Pinpoint the cell where the given text exists, returning its [x, y] midpoint coordinate. 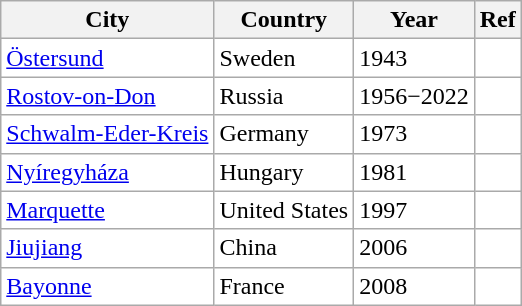
France [284, 286]
China [284, 248]
Hungary [284, 172]
Schwalm-Eder-Kreis [108, 134]
Russia [284, 96]
Ref [498, 20]
Jiujiang [108, 248]
Germany [284, 134]
Rostov-on-Don [108, 96]
1973 [414, 134]
Sweden [284, 58]
United States [284, 210]
2008 [414, 286]
1956−2022 [414, 96]
City [108, 20]
Country [284, 20]
Nyíregyháza [108, 172]
Marquette [108, 210]
2006 [414, 248]
Östersund [108, 58]
Bayonne [108, 286]
1997 [414, 210]
1943 [414, 58]
1981 [414, 172]
Year [414, 20]
